Provide the [x, y] coordinate of the cell's center where the given text is located.  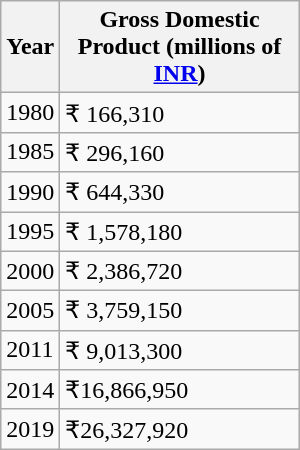
2011 [30, 350]
₹26,327,920 [180, 429]
₹ 1,578,180 [180, 232]
₹ 2,386,720 [180, 271]
1985 [30, 152]
1990 [30, 192]
2000 [30, 271]
₹ 296,160 [180, 152]
₹16,866,950 [180, 390]
2019 [30, 429]
₹ 166,310 [180, 113]
₹ 644,330 [180, 192]
2005 [30, 311]
₹ 3,759,150 [180, 311]
₹ 9,013,300 [180, 350]
2014 [30, 390]
1995 [30, 232]
1980 [30, 113]
Gross Domestic Product (millions of INR) [180, 47]
Year [30, 47]
